Scan for the cell matching the given text and deliver its [X, Y] coordinate at center. 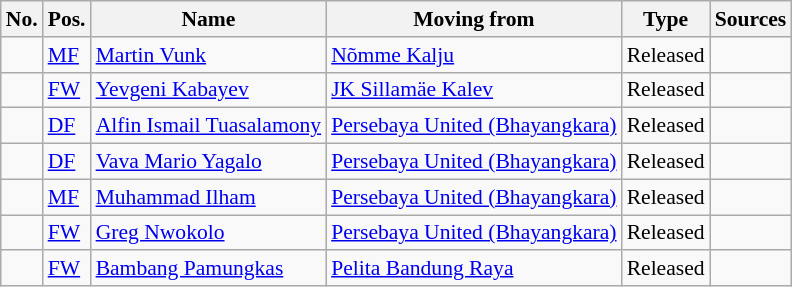
Martin Vunk [209, 55]
Alfin Ismail Tuasalamony [209, 126]
Type [666, 19]
Yevgeni Kabayev [209, 90]
Vava Mario Yagalo [209, 162]
Sources [751, 19]
No. [22, 19]
Moving from [474, 19]
Pos. [67, 19]
Greg Nwokolo [209, 233]
Bambang Pamungkas [209, 269]
Muhammad Ilham [209, 197]
JK Sillamäe Kalev [474, 90]
Pelita Bandung Raya [474, 269]
Name [209, 19]
Nõmme Kalju [474, 55]
